Pinpoint the cell where the given text exists, returning its (X, Y) midpoint coordinate. 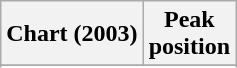
Chart (2003) (72, 34)
Peakposition (189, 34)
